Find where the given text appears and provide that cell's center as (X, Y) coordinate. 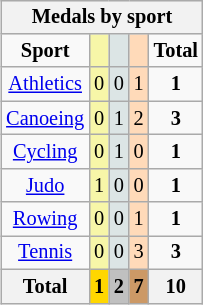
Tennis (45, 253)
7 (139, 286)
Medals by sport (102, 17)
Cycling (45, 152)
Athletics (45, 84)
Judo (45, 185)
Sport (45, 51)
Canoeing (45, 118)
Rowing (45, 219)
10 (176, 286)
